Determine the [x, y] coordinate at the center of the cell enclosing the given text.  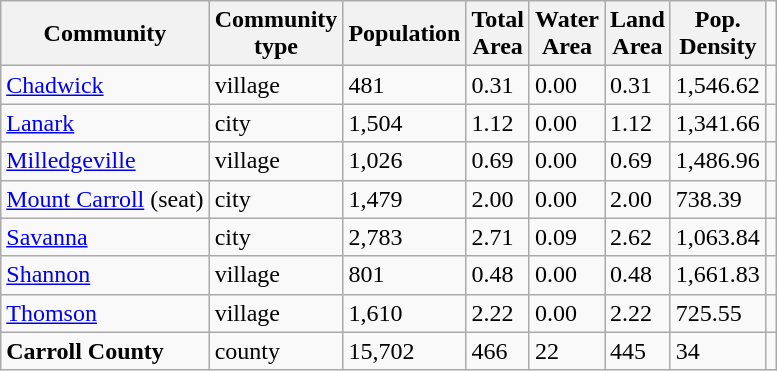
1,063.84 [718, 237]
2.71 [498, 237]
Chadwick [105, 85]
801 [404, 275]
1,546.62 [718, 85]
1,661.83 [718, 275]
445 [638, 351]
1,341.66 [718, 123]
Communitytype [276, 34]
1,026 [404, 161]
Shannon [105, 275]
Mount Carroll (seat) [105, 199]
county [276, 351]
1,610 [404, 313]
Pop.Density [718, 34]
1,486.96 [718, 161]
Population [404, 34]
Lanark [105, 123]
22 [566, 351]
Carroll County [105, 351]
2.62 [638, 237]
481 [404, 85]
LandArea [638, 34]
34 [718, 351]
Savanna [105, 237]
0.09 [566, 237]
466 [498, 351]
1,479 [404, 199]
WaterArea [566, 34]
15,702 [404, 351]
2,783 [404, 237]
725.55 [718, 313]
Thomson [105, 313]
TotalArea [498, 34]
Milledgeville [105, 161]
Community [105, 34]
738.39 [718, 199]
1,504 [404, 123]
